Identify which cell holds the provided text, then report its (x, y) central coordinate. 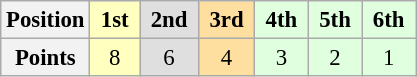
2 (335, 58)
1st (115, 20)
Position (46, 20)
3 (282, 58)
8 (115, 58)
Points (46, 58)
4th (282, 20)
2nd (170, 20)
4 (226, 58)
3rd (226, 20)
6th (389, 20)
5th (335, 20)
6 (170, 58)
1 (389, 58)
